Determine the [X, Y] coordinate at the center of the cell enclosing the given text.  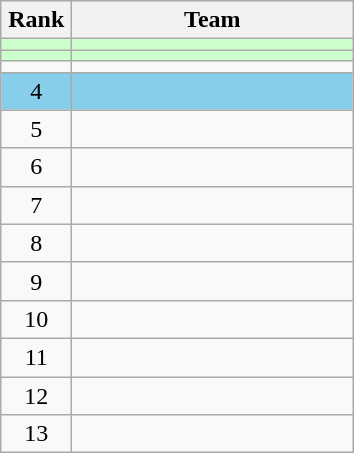
Rank [36, 20]
9 [36, 281]
10 [36, 319]
11 [36, 357]
13 [36, 434]
Team [212, 20]
5 [36, 129]
7 [36, 205]
12 [36, 395]
8 [36, 243]
4 [36, 91]
6 [36, 167]
